Detect which cell encompasses the target text, then output its [x, y] center coordinate. 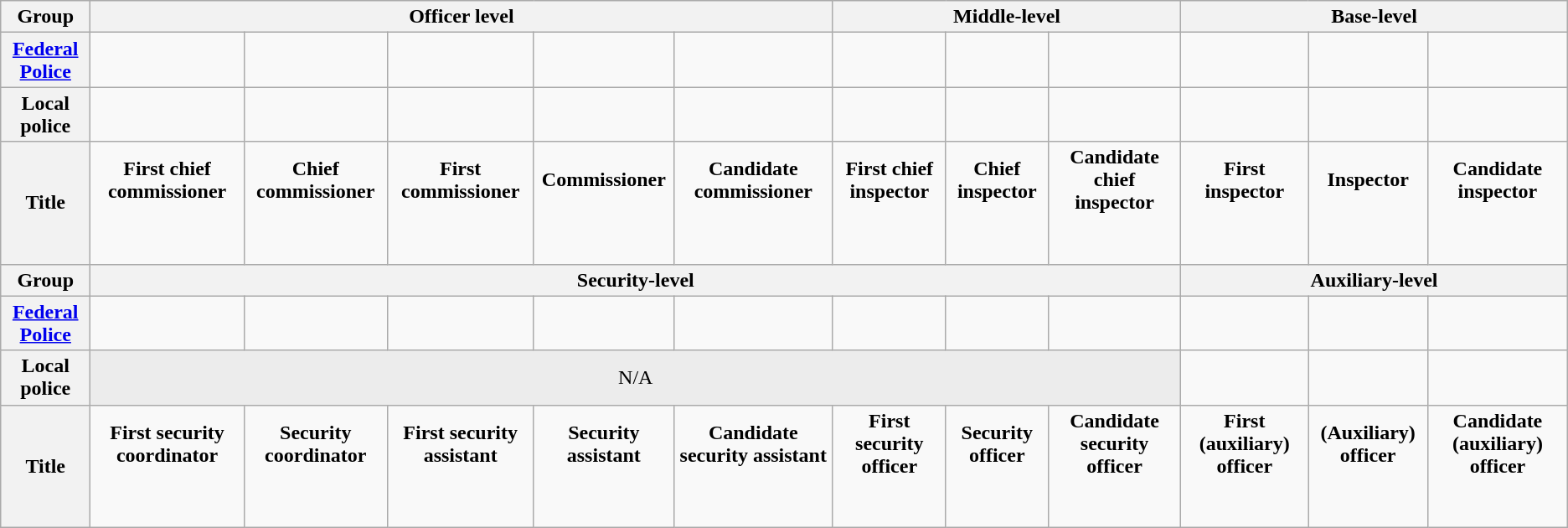
Chief commissioner [315, 203]
Base-level [1374, 17]
Security assistant [603, 466]
N/A [636, 377]
Chief inspector [997, 203]
First chief commissioner [168, 203]
First commissioner [461, 203]
Candidate chief inspector [1114, 203]
First security coordinator [168, 466]
Officer level [462, 17]
Security officer [997, 466]
First security assistant [461, 466]
Security-level [636, 280]
Security coordinator [315, 466]
Auxiliary-level [1374, 280]
Candidate (auxiliary) officer [1498, 466]
Inspector [1369, 203]
Middle-level [1007, 17]
(Auxiliary) officer [1369, 466]
First inspector [1245, 203]
Commissioner [603, 203]
Candidate security officer [1114, 466]
Candidate commissioner [753, 203]
First chief inspector [890, 203]
First security officer [890, 466]
Candidate security assistant [753, 466]
Candidate inspector [1498, 203]
First (auxiliary) officer [1245, 466]
